Output the [X, Y] coordinate of the center of the cell containing the given text.  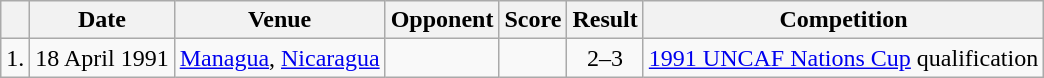
Managua, Nicaragua [280, 58]
Date [102, 20]
18 April 1991 [102, 58]
Result [605, 20]
2–3 [605, 58]
Score [533, 20]
Opponent [442, 20]
Venue [280, 20]
1. [16, 58]
1991 UNCAF Nations Cup qualification [843, 58]
Competition [843, 20]
